Return the (X, Y) coordinate for the center point of the cell that contains the specified text.  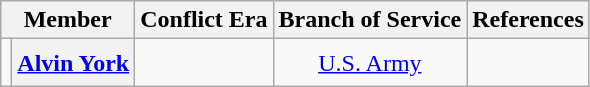
Conflict Era (204, 20)
References (528, 20)
Alvin York (74, 63)
U.S. Army (370, 63)
Branch of Service (370, 20)
Member (68, 20)
